From the cell containing the given text, extract its center point as [x, y] coordinate. 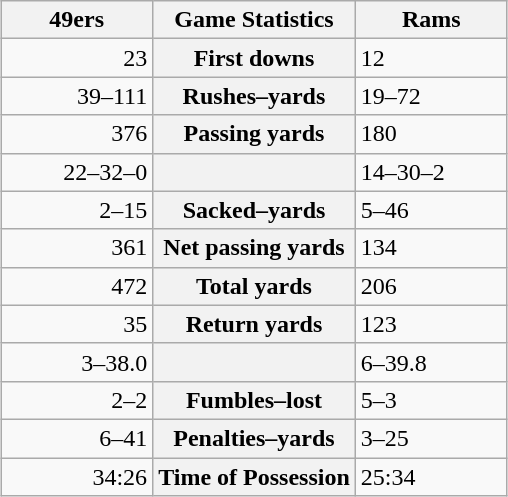
5–46 [431, 210]
123 [431, 324]
Time of Possession [254, 477]
First downs [254, 58]
Net passing yards [254, 248]
134 [431, 248]
3–38.0 [77, 362]
2–15 [77, 210]
3–25 [431, 438]
5–3 [431, 400]
Rushes–yards [254, 96]
49ers [77, 20]
Return yards [254, 324]
472 [77, 286]
39–111 [77, 96]
34:26 [77, 477]
Passing yards [254, 134]
23 [77, 58]
361 [77, 248]
Sacked–yards [254, 210]
376 [77, 134]
35 [77, 324]
12 [431, 58]
180 [431, 134]
Penalties–yards [254, 438]
Game Statistics [254, 20]
6–39.8 [431, 362]
Rams [431, 20]
206 [431, 286]
14–30–2 [431, 172]
2–2 [77, 400]
Fumbles–lost [254, 400]
22–32–0 [77, 172]
19–72 [431, 96]
Total yards [254, 286]
6–41 [77, 438]
25:34 [431, 477]
